Pinpoint the cell where the given text exists, returning its [x, y] midpoint coordinate. 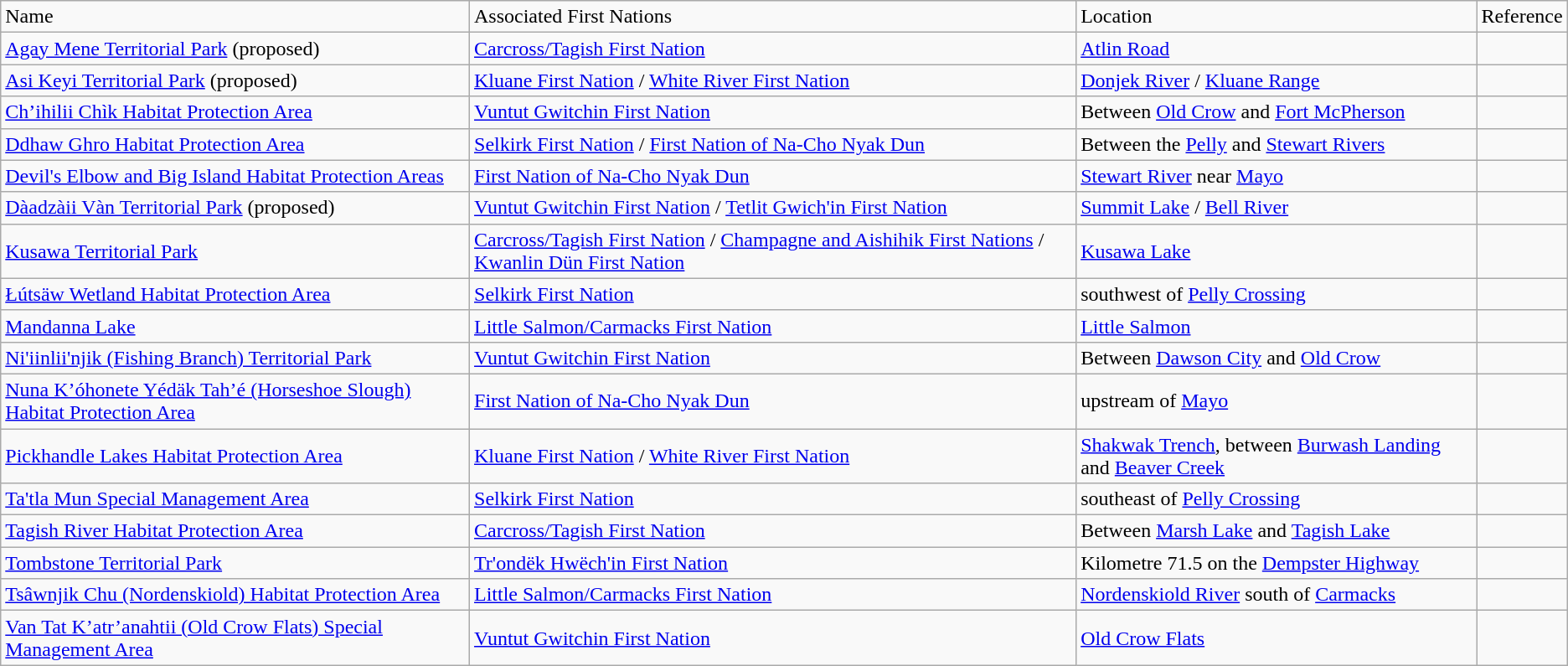
Vuntut Gwitchin First Nation / Tetlit Gwich'in First Nation [773, 208]
Atlin Road [1277, 49]
Van Tat K’atr’anahtii (Old Crow Flats) Special Management Area [235, 638]
Agay Mene Territorial Park (proposed) [235, 49]
Kusawa Lake [1277, 251]
Pickhandle Lakes Habitat Protection Area [235, 456]
Reference [1522, 17]
Devil's Elbow and Big Island Habitat Protection Areas [235, 176]
upstream of Mayo [1277, 400]
Tsâwnjik Chu (Nordenskiold) Habitat Protection Area [235, 595]
Łútsäw Wetland Habitat Protection Area [235, 294]
Tr'ondëk Hwëch'in First Nation [773, 563]
Ddhaw Ghro Habitat Protection Area [235, 144]
Stewart River near Mayo [1277, 176]
Name [235, 17]
Little Salmon [1277, 326]
Between Dawson City and Old Crow [1277, 358]
Mandanna Lake [235, 326]
Between Marsh Lake and Tagish Lake [1277, 531]
Tombstone Territorial Park [235, 563]
Kilometre 71.5 on the Dempster Highway [1277, 563]
Between the Pelly and Stewart Rivers [1277, 144]
Carcross/Tagish First Nation / Champagne and Aishihik First Nations / Kwanlin Dün First Nation [773, 251]
southwest of Pelly Crossing [1277, 294]
southeast of Pelly Crossing [1277, 499]
Nuna K’óhonete Yédäk Tah’é (Horseshoe Slough) Habitat Protection Area [235, 400]
Old Crow Flats [1277, 638]
Asi Keyi Territorial Park (proposed) [235, 80]
Selkirk First Nation / First Nation of Na-Cho Nyak Dun [773, 144]
Ch’ihilii Chìk Habitat Protection Area [235, 112]
Summit Lake / Bell River [1277, 208]
Kusawa Territorial Park [235, 251]
Ni'iinlii'njik (Fishing Branch) Territorial Park [235, 358]
Location [1277, 17]
Nordenskiold River south of Carmacks [1277, 595]
Donjek River / Kluane Range [1277, 80]
Between Old Crow and Fort McPherson [1277, 112]
Shakwak Trench, between Burwash Landing and Beaver Creek [1277, 456]
Dàadzàii Vàn Territorial Park (proposed) [235, 208]
Ta'tla Mun Special Management Area [235, 499]
Tagish River Habitat Protection Area [235, 531]
Associated First Nations [773, 17]
